Determine the [X, Y] coordinate at the center of the cell enclosing the given text.  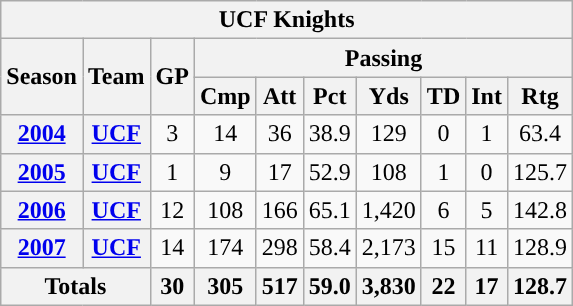
305 [225, 286]
GP [172, 77]
63.4 [540, 134]
Rtg [540, 96]
15 [443, 248]
166 [280, 210]
30 [172, 286]
142.8 [540, 210]
Cmp [225, 96]
517 [280, 286]
65.1 [330, 210]
22 [443, 286]
2005 [42, 172]
128.9 [540, 248]
2006 [42, 210]
59.0 [330, 286]
11 [487, 248]
2,173 [388, 248]
1,420 [388, 210]
Pct [330, 96]
3 [172, 134]
298 [280, 248]
TD [443, 96]
6 [443, 210]
Team [116, 77]
9 [225, 172]
58.4 [330, 248]
Att [280, 96]
52.9 [330, 172]
UCF Knights [287, 20]
128.7 [540, 286]
2007 [42, 248]
Int [487, 96]
38.9 [330, 134]
Totals [76, 286]
Season [42, 77]
Yds [388, 96]
12 [172, 210]
36 [280, 134]
3,830 [388, 286]
Passing [383, 58]
174 [225, 248]
5 [487, 210]
2004 [42, 134]
129 [388, 134]
125.7 [540, 172]
